Return [x, y] of the center of cell containing provided text 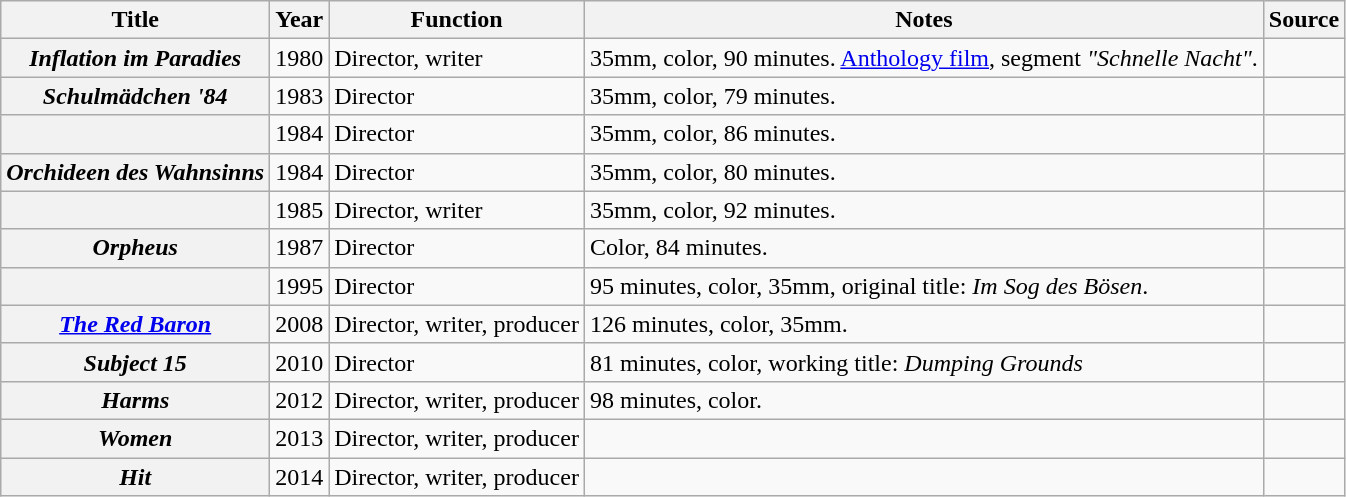
35mm, color, 86 minutes. [924, 134]
1983 [300, 96]
Color, 84 minutes. [924, 248]
Source [1304, 20]
Schulmädchen '84 [136, 96]
95 minutes, color, 35mm, original title: Im Sog des Bösen. [924, 286]
Harms [136, 400]
Subject 15 [136, 362]
2014 [300, 477]
2008 [300, 324]
1995 [300, 286]
35mm, color, 79 minutes. [924, 96]
Women [136, 438]
98 minutes, color. [924, 400]
35mm, color, 90 minutes. Anthology film, segment "Schnelle Nacht". [924, 58]
1980 [300, 58]
2012 [300, 400]
Year [300, 20]
Hit [136, 477]
81 minutes, color, working title: Dumping Grounds [924, 362]
2013 [300, 438]
1985 [300, 210]
Function [457, 20]
35mm, color, 80 minutes. [924, 172]
Notes [924, 20]
1987 [300, 248]
2010 [300, 362]
Orpheus [136, 248]
Title [136, 20]
35mm, color, 92 minutes. [924, 210]
The Red Baron [136, 324]
Inflation im Paradies [136, 58]
Orchideen des Wahnsinns [136, 172]
126 minutes, color, 35mm. [924, 324]
